Output the [X, Y] coordinate of the center of the cell containing the given text.  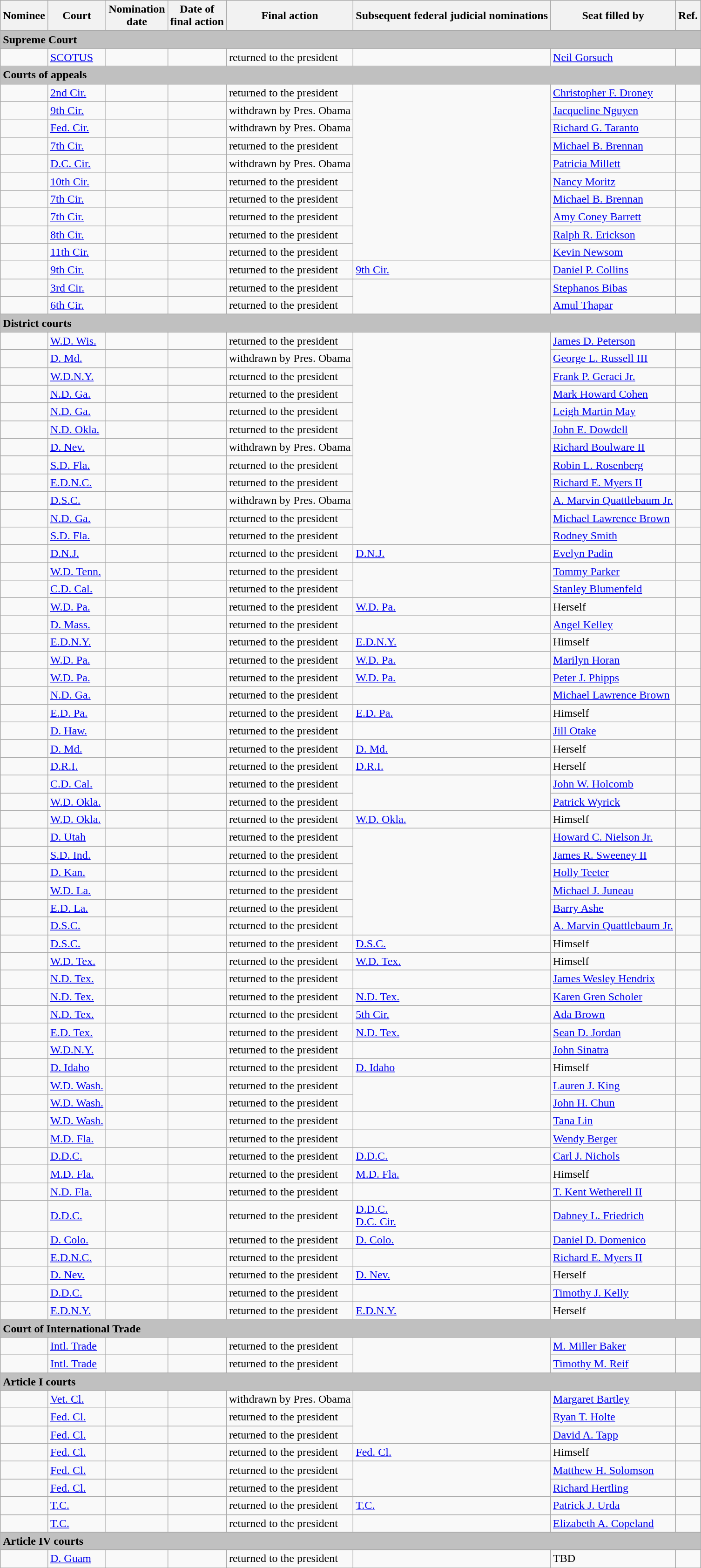
E.D. La. [76, 908]
Holly Teeter [613, 873]
James Wesley Hendrix [613, 979]
5th Cir. [452, 1014]
Neil Gorsuch [613, 57]
N.D. Fla. [76, 1192]
Peter J. Phipps [613, 678]
Kevin Newsom [613, 252]
Mark Howard Cohen [613, 394]
Fed. Cir. [76, 128]
SCOTUS [76, 57]
James D. Peterson [613, 341]
John Sinatra [613, 1050]
Elizabeth A. Copeland [613, 1523]
John H. Chun [613, 1103]
Dabney L. Friedrich [613, 1215]
Article IV courts [350, 1541]
Michael J. Juneau [613, 890]
John E. Dowdell [613, 429]
Daniel P. Collins [613, 270]
Howard C. Nielson Jr. [613, 837]
2nd Cir. [76, 93]
Stephanos Bibas [613, 288]
Wendy Berger [613, 1139]
D. Mass. [76, 624]
Richard Boulware II [613, 447]
District courts [350, 323]
James R. Sweeney II [613, 855]
David A. Tapp [613, 1435]
T. Kent Wetherell II [613, 1192]
Richard G. Taranto [613, 128]
Ref. [688, 16]
M. Miller Baker [613, 1346]
Angel Kelley [613, 624]
Carl J. Nichols [613, 1156]
Ryan T. Holte [613, 1417]
Tommy Parker [613, 571]
Lauren J. King [613, 1086]
Christopher F. Droney [613, 93]
Barry Ashe [613, 908]
Vet. Cl. [76, 1399]
6th Cir. [76, 305]
11th Cir. [76, 252]
Patrick J. Urda [613, 1506]
Timothy M. Reif [613, 1364]
Amul Thapar [613, 305]
D. Utah [76, 837]
Robin L. Rosenberg [613, 465]
W.D. La. [76, 890]
Subsequent federal judicial nominations [452, 16]
Nominationdate [137, 16]
Amy Coney Barrett [613, 217]
D. Haw. [76, 731]
Rodney Smith [613, 536]
Jacqueline Nguyen [613, 110]
8th Cir. [76, 234]
S.D. Ind. [76, 855]
Ralph R. Erickson [613, 234]
Nancy Moritz [613, 181]
Timothy J. Kelly [613, 1293]
Nominee [24, 16]
Leigh Martin May [613, 412]
Tana Lin [613, 1121]
D.C. Cir. [76, 163]
Karen Gren Scholer [613, 997]
D. Kan. [76, 873]
D.D.C. D.C. Cir. [452, 1215]
N.D. Okla. [76, 429]
Final action [290, 16]
W.D. Wis. [76, 341]
Date offinal action [197, 16]
Evelyn Padin [613, 554]
Patrick Wyrick [613, 801]
Court [76, 16]
Sean D. Jordan [613, 1032]
Court of International Trade [350, 1328]
3rd Cir. [76, 288]
Patricia Millett [613, 163]
Marilyn Horan [613, 660]
TBD [613, 1559]
Jill Otake [613, 731]
Daniel D. Domenico [613, 1240]
George L. Russell III [613, 359]
Article I courts [350, 1382]
10th Cir. [76, 181]
D. Guam [76, 1559]
Supreme Court [350, 40]
Seat filled by [613, 16]
Frank P. Geraci Jr. [613, 376]
Courts of appeals [350, 75]
Richard Hertling [613, 1488]
Stanley Blumenfeld [613, 589]
W.D. Tenn. [76, 571]
John W. Holcomb [613, 784]
Margaret Bartley [613, 1399]
Matthew H. Solomson [613, 1470]
E.D. Tex. [76, 1032]
Ada Brown [613, 1014]
